Capture the cell that displays the provided text and extract its (X, Y) central coordinate. 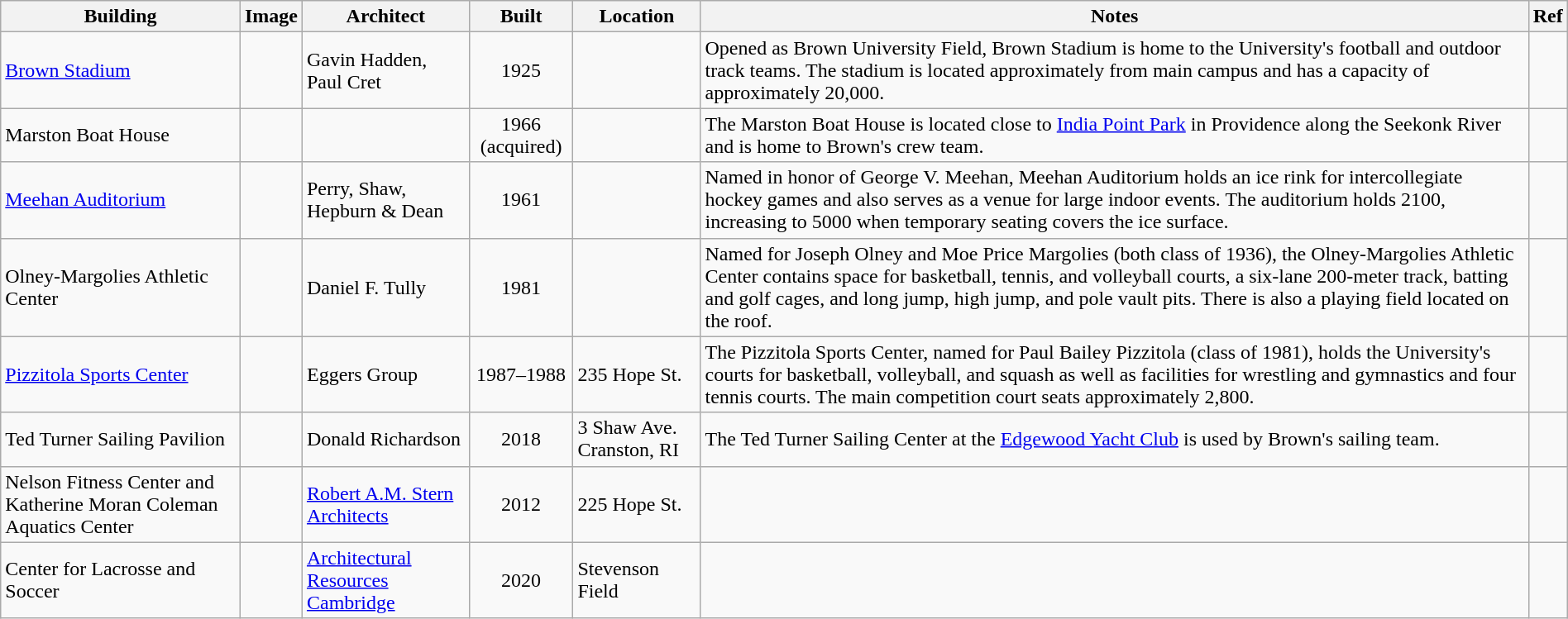
Notes (1115, 17)
235 Hope St. (637, 374)
1987–1988 (521, 374)
Donald Richardson (385, 440)
Olney-Margolies Athletic Center (121, 288)
Marston Boat House (121, 136)
Center for Lacrosse and Soccer (121, 580)
3 Shaw Ave. Cranston, RI (637, 440)
2018 (521, 440)
Eggers Group (385, 374)
Ted Turner Sailing Pavilion (121, 440)
The Ted Turner Sailing Center at the Edgewood Yacht Club is used by Brown's sailing team. (1115, 440)
Brown Stadium (121, 70)
1966 (acquired) (521, 136)
Pizzitola Sports Center (121, 374)
Architectural Resources Cambridge (385, 580)
1925 (521, 70)
Image (271, 17)
1961 (521, 200)
Nelson Fitness Center and Katherine Moran Coleman Aquatics Center (121, 504)
Robert A.M. Stern Architects (385, 504)
Built (521, 17)
225 Hope St. (637, 504)
Daniel F. Tully (385, 288)
2020 (521, 580)
2012 (521, 504)
Location (637, 17)
Stevenson Field (637, 580)
Meehan Auditorium (121, 200)
Ref (1548, 17)
Perry, Shaw, Hepburn & Dean (385, 200)
Architect (385, 17)
The Marston Boat House is located close to India Point Park in Providence along the Seekonk River and is home to Brown's crew team. (1115, 136)
Gavin Hadden, Paul Cret (385, 70)
1981 (521, 288)
Building (121, 17)
